Find where the given text appears and provide that cell's center as [X, Y] coordinate. 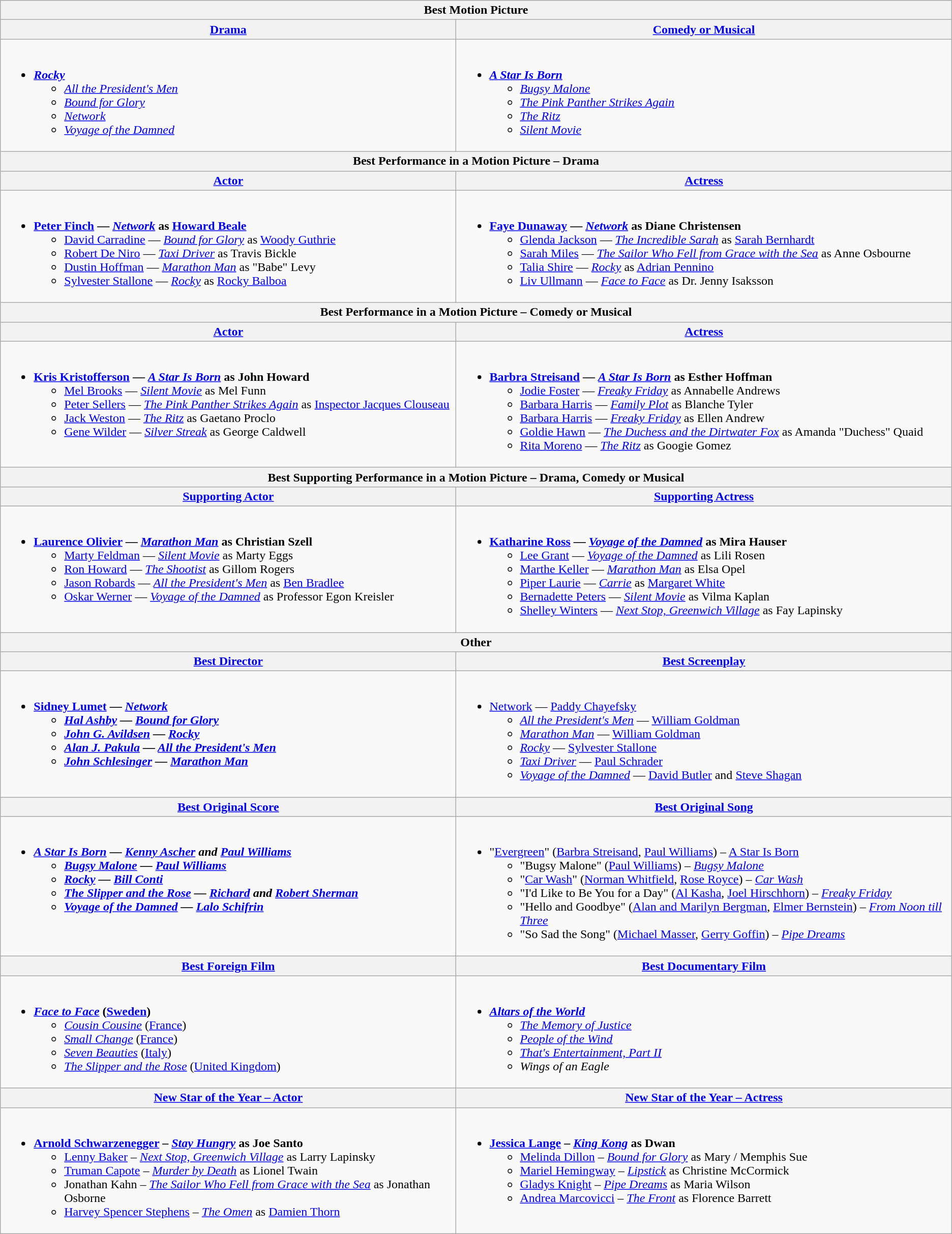
A Star Is BornBugsy MaloneThe Pink Panther Strikes AgainThe RitzSilent Movie [704, 96]
Best Performance in a Motion Picture – Comedy or Musical [476, 312]
RockyAll the President's MenBound for GloryNetworkVoyage of the Damned [228, 96]
Best Original Score [228, 807]
Altars of the WorldThe Memory of JusticePeople of the WindThat's Entertainment, Part IIWings of an Eagle [704, 1032]
New Star of the Year – Actor [228, 1098]
Best Supporting Performance in a Motion Picture – Drama, Comedy or Musical [476, 477]
Other [476, 642]
New Star of the Year – Actress [704, 1098]
Best Screenplay [704, 661]
Supporting Actress [704, 496]
Face to Face (Sweden)Cousin Cousine (France)Small Change (France)Seven Beauties (Italy)The Slipper and the Rose (United Kingdom) [228, 1032]
Supporting Actor [228, 496]
Drama [228, 29]
Best Director [228, 661]
Best Documentary Film [704, 966]
Comedy or Musical [704, 29]
Best Motion Picture [476, 10]
Sidney Lumet — NetworkHal Ashby — Bound for GloryJohn G. Avildsen — RockyAlan J. Pakula — All the President's MenJohn Schlesinger — Marathon Man [228, 734]
Best Original Song [704, 807]
Best Performance in a Motion Picture – Drama [476, 161]
Best Foreign Film [228, 966]
